Scan for the cell matching the given text and deliver its (X, Y) coordinate at center. 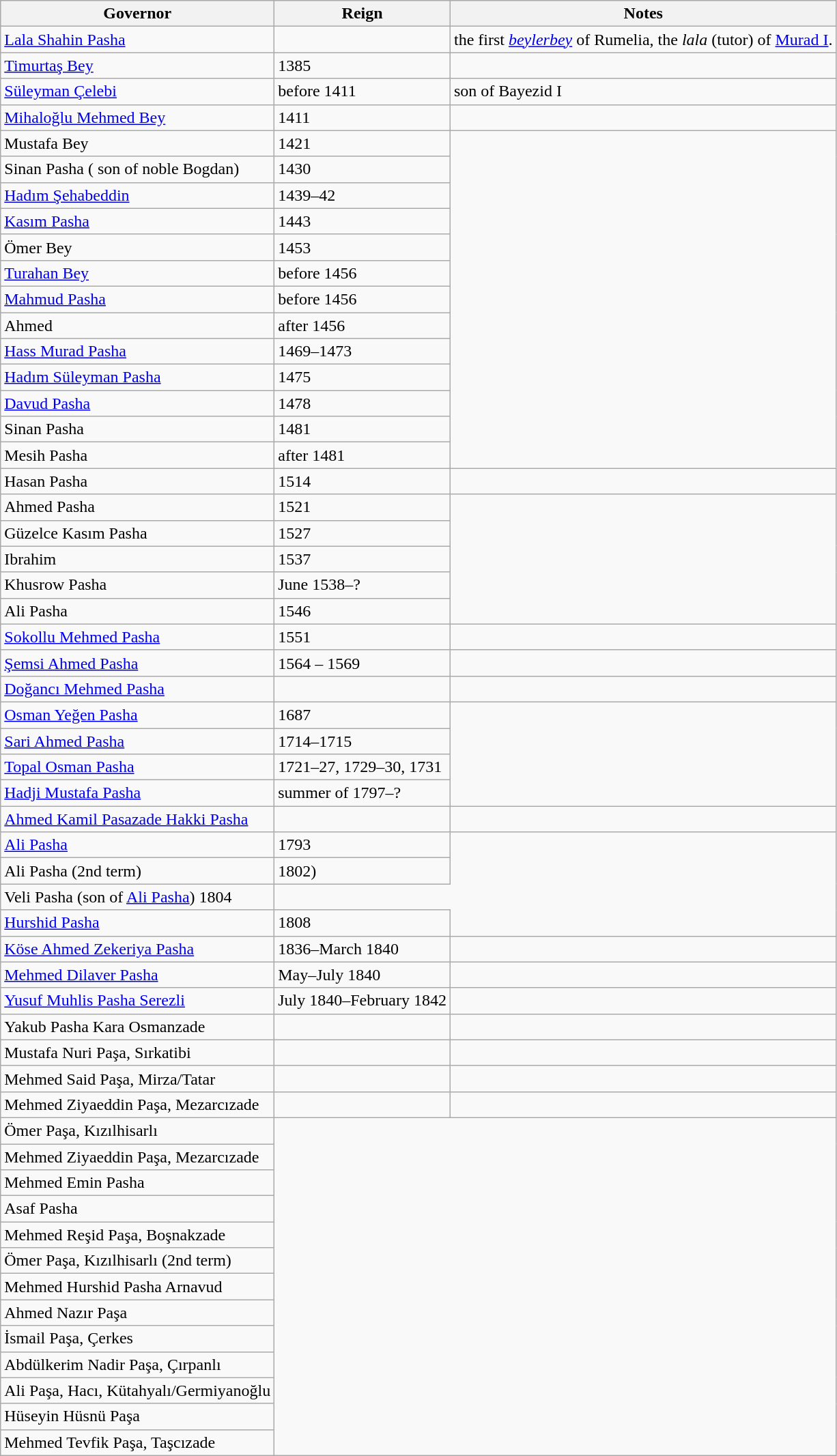
1481 (363, 429)
Sinan Pasha (138, 429)
Mehmed Said Paşa, Mirza/Tatar (138, 1079)
son of Bayezid I (643, 91)
Hadji Mustafa Pasha (138, 793)
Khusrow Pasha (138, 585)
1385 (363, 66)
Governor (138, 14)
1521 (363, 507)
1537 (363, 559)
Hadım Süleyman Pasha (138, 377)
Ömer Paşa, Kızılhisarlı (138, 1130)
Mustafa Bey (138, 143)
Kasım Pasha (138, 221)
Şemsi Ahmed Pasha (138, 663)
Lala Shahin Pasha (138, 40)
1527 (363, 533)
the first beylerbey of Rumelia, the lala (tutor) of Murad I. (643, 40)
1546 (363, 611)
Mehmed Tevfik Paşa, Taşcızade (138, 1442)
Süleyman Çelebi (138, 91)
1443 (363, 221)
1514 (363, 481)
Güzelce Kasım Pasha (138, 533)
Mahmud Pasha (138, 299)
Hasan Pasha (138, 481)
1475 (363, 377)
Ahmed Nazır Paşa (138, 1313)
after 1456 (363, 326)
Davud Pasha (138, 403)
Hadım Şehabeddin (138, 195)
1836–March 1840 (363, 949)
Osman Yeğen Pasha (138, 715)
1453 (363, 247)
Mehmed Dilaver Pasha (138, 975)
Ömer Paşa, Kızılhisarlı (2nd term) (138, 1261)
Ahmed Pasha (138, 507)
Ali Paşa, Hacı, Kütahyalı/Germiyanoğlu (138, 1390)
1793 (363, 845)
Mihaloğlu Mehmed Bey (138, 117)
Mustafa Nuri Paşa, Sırkatibi (138, 1053)
Hüseyin Hüsnü Paşa (138, 1416)
Ali Pasha (2nd term) (138, 871)
1721–27, 1729–30, 1731 (363, 767)
Veli Pasha (son of Ali Pasha) 1804 (138, 897)
Ahmed (138, 326)
1439–42 (363, 195)
Ibrahim (138, 559)
Yusuf Muhlis Pasha Serezli (138, 1001)
Sinan Pasha ( son of noble Bogdan) (138, 169)
1564 – 1569 (363, 663)
Asaf Pasha (138, 1209)
Ahmed Kamil Pasazade Hakki Pasha (138, 819)
1551 (363, 637)
İsmail Paşa, Çerkes (138, 1339)
1430 (363, 169)
1714–1715 (363, 741)
Timurtaş Bey (138, 66)
May–July 1840 (363, 975)
Mehmed Reşid Paşa, Boşnakzade (138, 1235)
Notes (643, 14)
Doğancı Mehmed Pasha (138, 689)
1421 (363, 143)
Köse Ahmed Zekeriya Pasha (138, 949)
Reign (363, 14)
Turahan Bey (138, 273)
Abdülkerim Nadir Paşa, Çırpanlı (138, 1365)
Sokollu Mehmed Pasha (138, 637)
Hass Murad Pasha (138, 352)
Mehmed Hurshid Pasha Arnavud (138, 1287)
1478 (363, 403)
Topal Osman Pasha (138, 767)
1411 (363, 117)
Ömer Bey (138, 247)
after 1481 (363, 455)
before 1411 (363, 91)
June 1538–? (363, 585)
Hurshid Pasha (138, 923)
1802) (363, 871)
July 1840–February 1842 (363, 1001)
Mehmed Emin Pasha (138, 1183)
summer of 1797–? (363, 793)
1808 (363, 923)
1687 (363, 715)
Sari Ahmed Pasha (138, 741)
Yakub Pasha Kara Osmanzade (138, 1027)
Mesih Pasha (138, 455)
1469–1473 (363, 352)
